Capture the cell that displays the provided text and extract its (x, y) central coordinate. 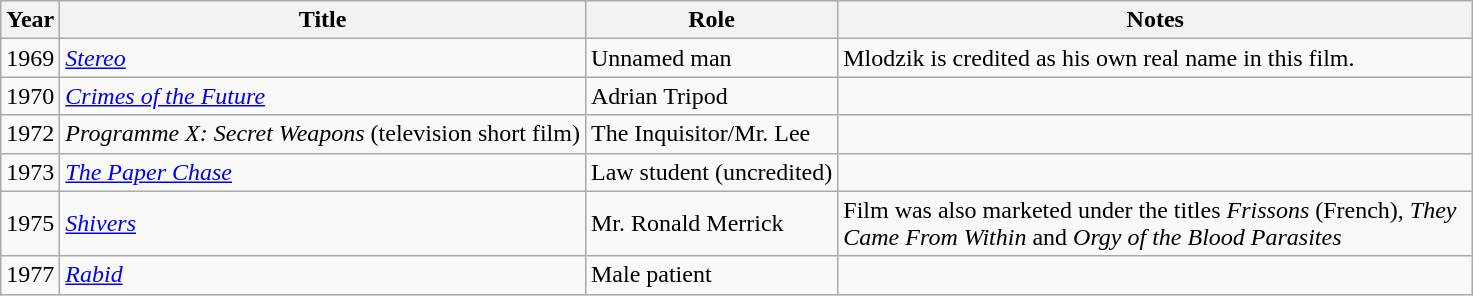
Unnamed man (711, 58)
1975 (30, 224)
Mr. Ronald Merrick (711, 224)
1972 (30, 134)
Title (323, 20)
Crimes of the Future (323, 96)
Law student (uncredited) (711, 172)
1977 (30, 275)
1973 (30, 172)
Stereo (323, 58)
Role (711, 20)
1970 (30, 96)
Adrian Tripod (711, 96)
Year (30, 20)
1969 (30, 58)
The Paper Chase (323, 172)
Rabid (323, 275)
The Inquisitor/Mr. Lee (711, 134)
Male patient (711, 275)
Notes (1156, 20)
Shivers (323, 224)
Mlodzik is credited as his own real name in this film. (1156, 58)
Film was also marketed under the titles Frissons (French), They Came From Within and Orgy of the Blood Parasites (1156, 224)
Programme X: Secret Weapons (television short film) (323, 134)
